Capture the cell that displays the provided text and extract its [x, y] central coordinate. 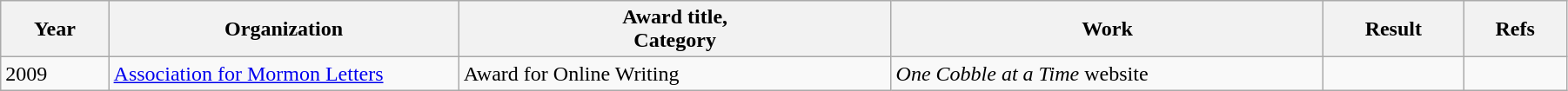
Year [55, 29]
Award for Online Writing [675, 74]
Refs [1516, 29]
Result [1394, 29]
2009 [55, 74]
Association for Mormon Letters [284, 74]
Organization [284, 29]
Award title,Category [675, 29]
Work [1107, 29]
One Cobble at a Time website [1107, 74]
